Scan for the cell matching the given text and deliver its [x, y] coordinate at center. 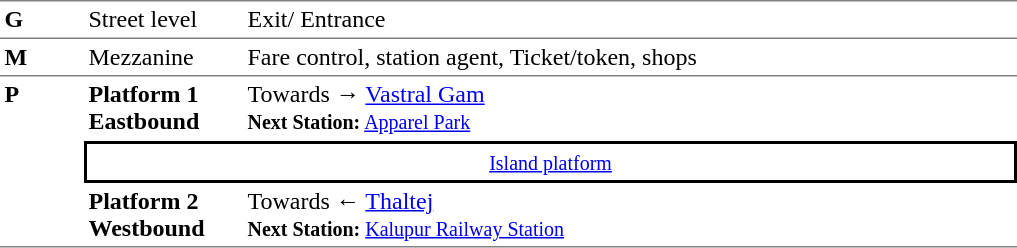
Towards → Vastral GamNext Station: Apparel Park [630, 108]
Street level [164, 20]
Exit/ Entrance [630, 20]
M [42, 58]
Platform 2Westbound [164, 215]
G [42, 20]
Platform 1Eastbound [164, 108]
Towards ← ThaltejNext Station: Kalupur Railway Station [630, 215]
Mezzanine [164, 58]
P [42, 162]
Fare control, station agent, Ticket/token, shops [630, 58]
Island platform [550, 162]
